From the cell containing the given text, extract its center point as (X, Y) coordinate. 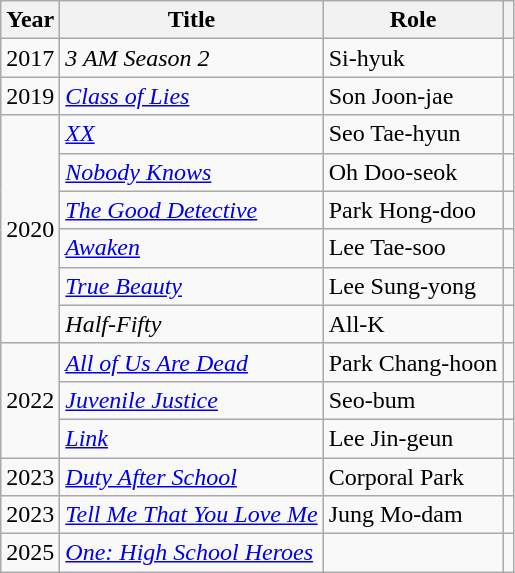
Lee Sung-yong (413, 286)
Half-Fifty (192, 324)
Juvenile Justice (192, 400)
All of Us Are Dead (192, 362)
The Good Detective (192, 210)
All-K (413, 324)
Park Hong-doo (413, 210)
Tell Me That You Love Me (192, 515)
Duty After School (192, 477)
Si-hyuk (413, 58)
3 AM Season 2 (192, 58)
2019 (30, 96)
2025 (30, 553)
Class of Lies (192, 96)
2020 (30, 229)
Son Joon-jae (413, 96)
XX (192, 134)
Nobody Knows (192, 172)
Lee Jin-geun (413, 438)
True Beauty (192, 286)
Seo-bum (413, 400)
One: High School Heroes (192, 553)
2017 (30, 58)
Lee Tae-soo (413, 248)
Jung Mo-dam (413, 515)
Seo Tae-hyun (413, 134)
Role (413, 20)
Corporal Park (413, 477)
Year (30, 20)
Title (192, 20)
Awaken (192, 248)
Oh Doo-seok (413, 172)
Park Chang-hoon (413, 362)
Link (192, 438)
2022 (30, 400)
